From the cell containing the given text, extract its center point as [X, Y] coordinate. 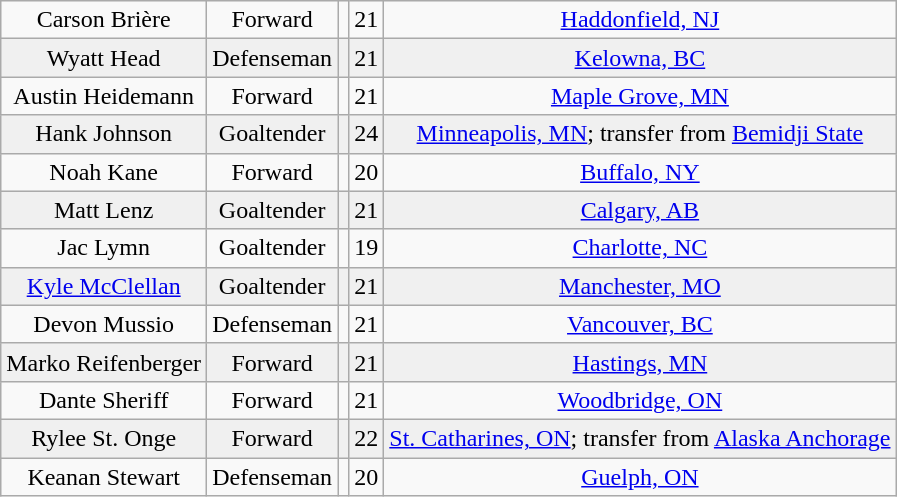
24 [366, 134]
Calgary, AB [640, 210]
Marko Reifenberger [104, 362]
Vancouver, BC [640, 324]
22 [366, 438]
Rylee St. Onge [104, 438]
Manchester, MO [640, 286]
Haddonfield, NJ [640, 20]
Dante Sheriff [104, 400]
Noah Kane [104, 172]
Kyle McClellan [104, 286]
Kelowna, BC [640, 58]
19 [366, 248]
Hastings, MN [640, 362]
Matt Lenz [104, 210]
Woodbridge, ON [640, 400]
Hank Johnson [104, 134]
Buffalo, NY [640, 172]
Carson Brière [104, 20]
Charlotte, NC [640, 248]
St. Catharines, ON; transfer from Alaska Anchorage [640, 438]
Jac Lymn [104, 248]
Devon Mussio [104, 324]
Keanan Stewart [104, 477]
Minneapolis, MN; transfer from Bemidji State [640, 134]
Wyatt Head [104, 58]
Maple Grove, MN [640, 96]
Guelph, ON [640, 477]
Austin Heidemann [104, 96]
